Capture the cell that displays the provided text and extract its [x, y] central coordinate. 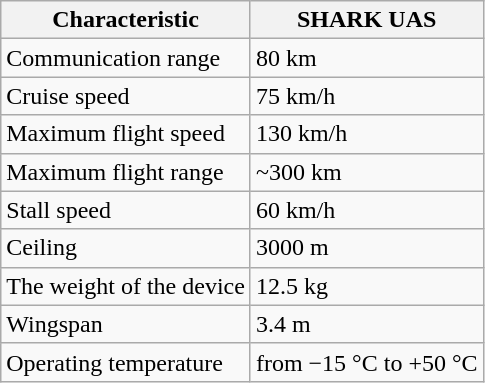
130 km/h [366, 134]
SHARK UAS [366, 20]
~300 km [366, 172]
3.4 m [366, 324]
Wingspan [126, 324]
Cruise speed [126, 96]
3000 m [366, 248]
Stall speed [126, 210]
80 km [366, 58]
12.5 kg [366, 286]
The weight of the device [126, 286]
60 km/h [366, 210]
Communication range [126, 58]
Maximum flight range [126, 172]
75 km/h [366, 96]
Maximum flight speed [126, 134]
from −15 °C to +50 °C [366, 362]
Characteristic [126, 20]
Ceiling [126, 248]
Operating temperature [126, 362]
